Output the (x, y) coordinate of the center of the cell containing the given text.  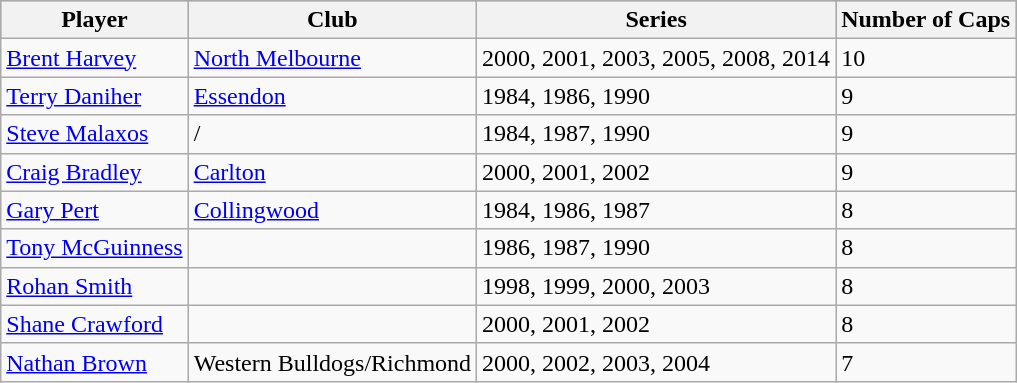
Player (94, 20)
Essendon (332, 96)
Craig Bradley (94, 172)
1998, 1999, 2000, 2003 (656, 286)
Brent Harvey (94, 58)
1984, 1986, 1990 (656, 96)
1984, 1986, 1987 (656, 210)
Gary Pert (94, 210)
Rohan Smith (94, 286)
/ (332, 134)
Number of Caps (926, 20)
Series (656, 20)
2000, 2002, 2003, 2004 (656, 362)
1984, 1987, 1990 (656, 134)
2000, 2001, 2003, 2005, 2008, 2014 (656, 58)
Carlton (332, 172)
Club (332, 20)
Collingwood (332, 210)
Terry Daniher (94, 96)
Tony McGuinness (94, 248)
1986, 1987, 1990 (656, 248)
Shane Crawford (94, 324)
7 (926, 362)
10 (926, 58)
Steve Malaxos (94, 134)
Nathan Brown (94, 362)
North Melbourne (332, 58)
Western Bulldogs/Richmond (332, 362)
